Search for the cell housing the specified text and yield its [x, y] center coordinate. 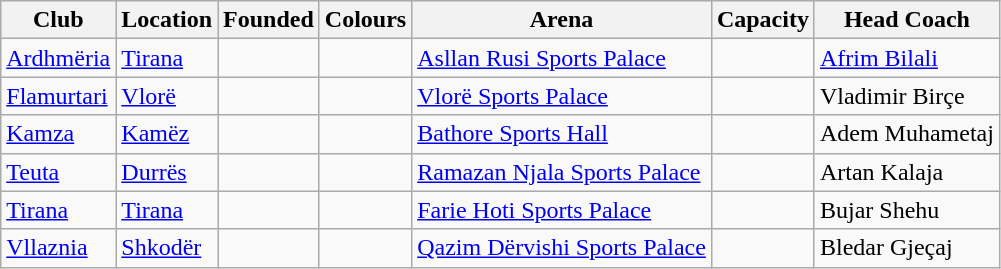
Vladimir Birçe [906, 96]
Capacity [762, 20]
Flamurtari [58, 96]
Farie Hoti Sports Palace [562, 210]
Ardhmëria [58, 58]
Bujar Shehu [906, 210]
Vlorë Sports Palace [562, 96]
Location [167, 20]
Adem Muhametaj [906, 134]
Afrim Bilali [906, 58]
Ramazan Njala Sports Palace [562, 172]
Vllaznia [58, 248]
Kamëz [167, 134]
Qazim Dërvishi Sports Palace [562, 248]
Founded [269, 20]
Asllan Rusi Sports Palace [562, 58]
Teuta [58, 172]
Artan Kalaja [906, 172]
Bathore Sports Hall [562, 134]
Shkodër [167, 248]
Head Coach [906, 20]
Vlorë [167, 96]
Colours [365, 20]
Bledar Gjeçaj [906, 248]
Arena [562, 20]
Durrës [167, 172]
Kamza [58, 134]
Club [58, 20]
